Return the [X, Y] coordinate for the center point of the cell that contains the specified text.  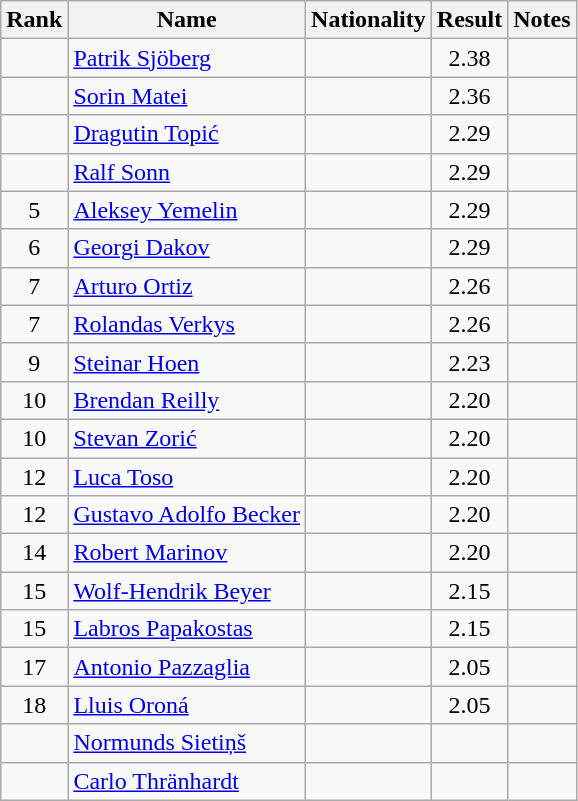
Wolf-Hendrik Beyer [187, 591]
Lluis Oroná [187, 705]
6 [34, 248]
Ralf Sonn [187, 172]
Gustavo Adolfo Becker [187, 515]
Brendan Reilly [187, 400]
Stevan Zorić [187, 438]
Robert Marinov [187, 553]
Rolandas Verkys [187, 324]
17 [34, 667]
Aleksey Yemelin [187, 210]
Patrik Sjöberg [187, 58]
Carlo Thränhardt [187, 781]
Normunds Sietiņš [187, 743]
Dragutin Topić [187, 134]
Notes [542, 20]
Nationality [369, 20]
Antonio Pazzaglia [187, 667]
Steinar Hoen [187, 362]
Sorin Matei [187, 96]
Labros Papakostas [187, 629]
Result [469, 20]
5 [34, 210]
Name [187, 20]
2.36 [469, 96]
14 [34, 553]
18 [34, 705]
Luca Toso [187, 477]
Georgi Dakov [187, 248]
2.23 [469, 362]
9 [34, 362]
Rank [34, 20]
2.38 [469, 58]
Arturo Ortiz [187, 286]
